For the text-containing cell, return its midpoint in [X, Y] coordinate format. 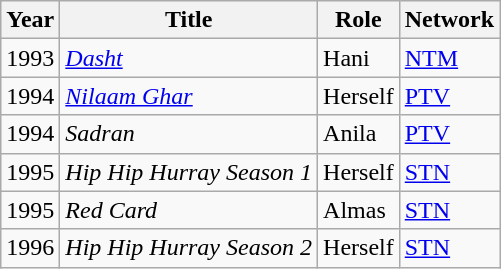
Hip Hip Hurray Season 1 [189, 172]
Hip Hip Hurray Season 2 [189, 248]
Hani [359, 58]
1996 [30, 248]
Network [449, 20]
Almas [359, 210]
1993 [30, 58]
Anila [359, 134]
Role [359, 20]
Title [189, 20]
Nilaam Ghar [189, 96]
Sadran [189, 134]
Red Card [189, 210]
Year [30, 20]
Dasht [189, 58]
NTM [449, 58]
